From the cell containing the given text, extract its center point as (X, Y) coordinate. 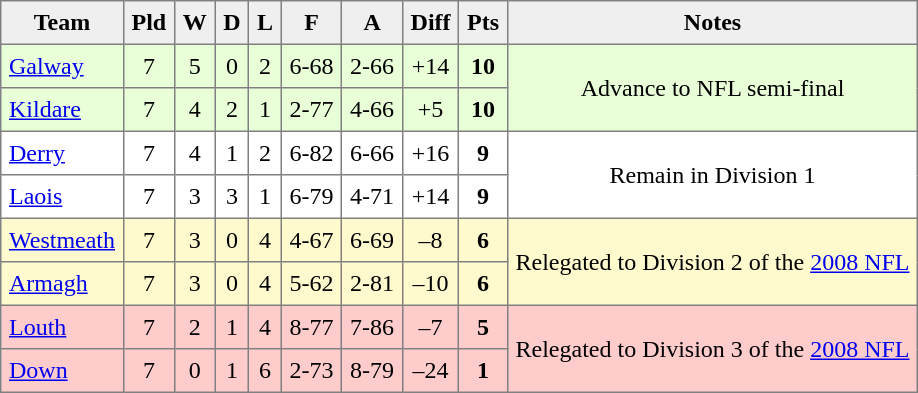
Galway (62, 66)
Advance to NFL semi-final (712, 88)
–10 (430, 284)
Pld (148, 23)
5-62 (311, 284)
6-66 (372, 153)
6-82 (311, 153)
Notes (712, 23)
Down (62, 371)
+16 (430, 153)
A (372, 23)
Armagh (62, 284)
–7 (430, 327)
6-79 (311, 197)
–8 (430, 240)
Relegated to Division 3 of the 2008 NFL (712, 348)
6-69 (372, 240)
2-73 (311, 371)
L (266, 23)
Diff (430, 23)
4-66 (372, 110)
Westmeath (62, 240)
D (232, 23)
7-86 (372, 327)
4-67 (311, 240)
6-68 (311, 66)
Derry (62, 153)
W (194, 23)
F (311, 23)
Remain in Division 1 (712, 174)
8-77 (311, 327)
2-77 (311, 110)
Pts (483, 23)
2-66 (372, 66)
2-81 (372, 284)
Louth (62, 327)
–24 (430, 371)
Kildare (62, 110)
8-79 (372, 371)
Relegated to Division 2 of the 2008 NFL (712, 262)
Laois (62, 197)
Team (62, 23)
4-71 (372, 197)
+5 (430, 110)
